Find where the given text appears and provide that cell's center as (X, Y) coordinate. 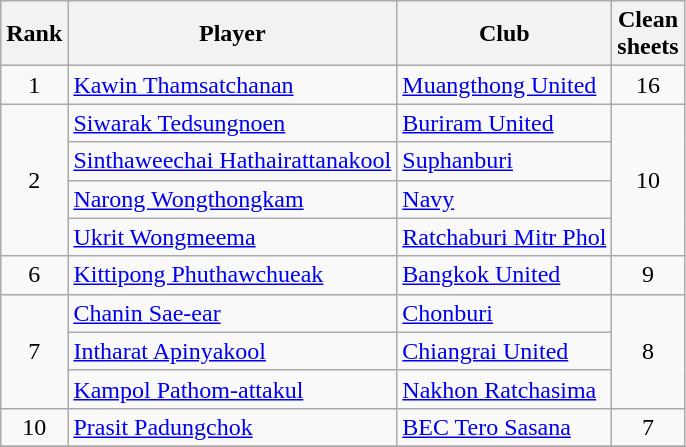
Kampol Pathom-attakul (232, 389)
Club (504, 34)
2 (34, 180)
Chanin Sae-ear (232, 313)
Sinthaweechai Hathairattanakool (232, 161)
Siwarak Tedsungnoen (232, 123)
Bangkok United (504, 275)
Prasit Padungchok (232, 427)
BEC Tero Sasana (504, 427)
Muangthong United (504, 85)
Cleansheets (648, 34)
16 (648, 85)
1 (34, 85)
Ratchaburi Mitr Phol (504, 237)
6 (34, 275)
Ukrit Wongmeema (232, 237)
Suphanburi (504, 161)
Buriram United (504, 123)
Chonburi (504, 313)
Navy (504, 199)
Rank (34, 34)
Player (232, 34)
Kawin Thamsatchanan (232, 85)
9 (648, 275)
8 (648, 351)
Kittipong Phuthawchueak (232, 275)
Intharat Apinyakool (232, 351)
Nakhon Ratchasima (504, 389)
Narong Wongthongkam (232, 199)
Chiangrai United (504, 351)
